Provide the [X, Y] coordinate of the cell's center where the given text is located.  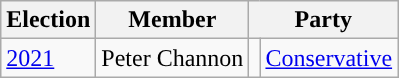
Conservative [329, 58]
Member [172, 20]
Election [48, 20]
2021 [48, 58]
Peter Channon [172, 58]
Party [324, 20]
